Pinpoint the cell where the given text exists, returning its [X, Y] midpoint coordinate. 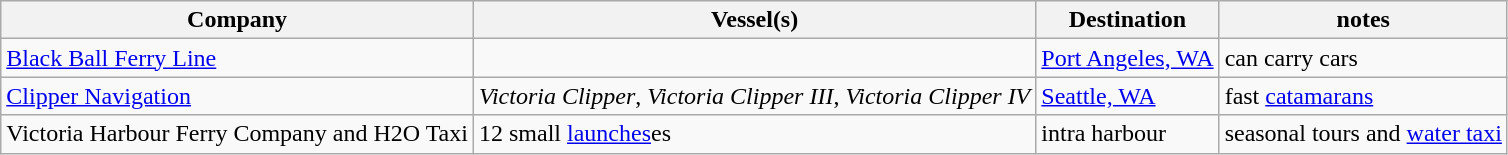
Victoria Clipper, Victoria Clipper III, Victoria Clipper IV [754, 96]
notes [1363, 20]
Company [238, 20]
seasonal tours and water taxi [1363, 134]
can carry cars [1363, 58]
Destination [1128, 20]
Port Angeles, WA [1128, 58]
Seattle, WA [1128, 96]
Vessel(s) [754, 20]
12 small launcheses [754, 134]
fast catamarans [1363, 96]
Clipper Navigation [238, 96]
Victoria Harbour Ferry Company and H2O Taxi [238, 134]
Black Ball Ferry Line [238, 58]
intra harbour [1128, 134]
